Scan for the cell matching the given text and deliver its [X, Y] coordinate at center. 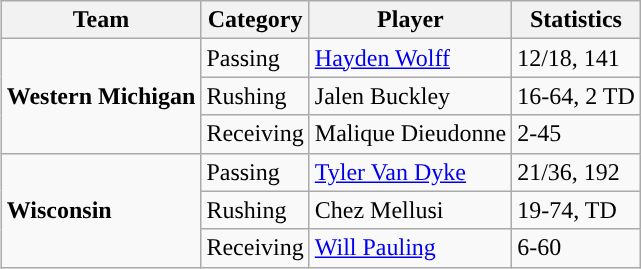
19-74, TD [576, 210]
Malique Dieudonne [410, 134]
2-45 [576, 134]
Wisconsin [101, 210]
21/36, 192 [576, 172]
Will Pauling [410, 248]
12/18, 141 [576, 58]
Player [410, 20]
Tyler Van Dyke [410, 172]
Hayden Wolff [410, 58]
Western Michigan [101, 96]
Chez Mellusi [410, 210]
6-60 [576, 248]
Category [255, 20]
Team [101, 20]
Statistics [576, 20]
16-64, 2 TD [576, 96]
Jalen Buckley [410, 96]
